Identify which cell holds the provided text, then report its (X, Y) central coordinate. 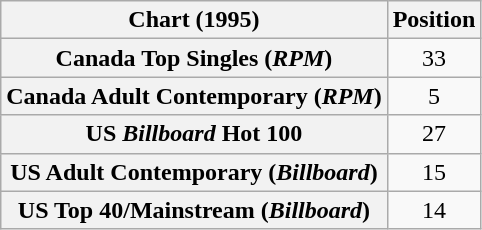
14 (434, 210)
US Top 40/Mainstream (Billboard) (194, 210)
5 (434, 96)
27 (434, 134)
15 (434, 172)
US Adult Contemporary (Billboard) (194, 172)
Canada Top Singles (RPM) (194, 58)
33 (434, 58)
Canada Adult Contemporary (RPM) (194, 96)
Position (434, 20)
Chart (1995) (194, 20)
US Billboard Hot 100 (194, 134)
